Identify which cell holds the provided text, then report its (x, y) central coordinate. 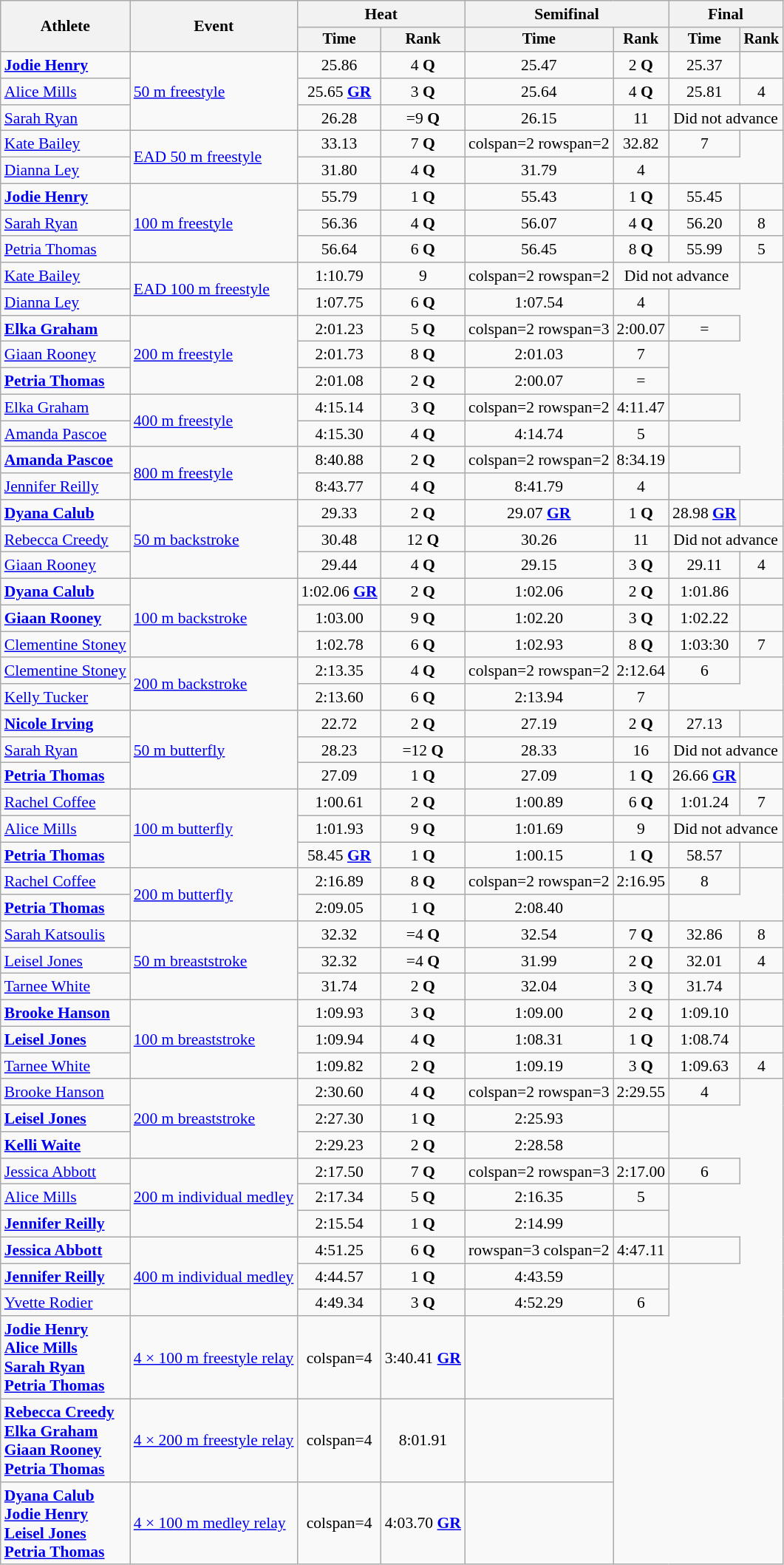
Event (214, 27)
1:02.20 (539, 619)
1:03.00 (338, 619)
2:01.73 (338, 355)
2:29.55 (641, 1093)
8:40.88 (338, 461)
29.11 (704, 566)
27.13 (704, 724)
25.64 (539, 92)
1:01.93 (338, 829)
Athlete (65, 27)
1:01.24 (704, 803)
50 m breaststroke (214, 961)
2:15.54 (338, 1224)
2:12.64 (641, 671)
Final (726, 14)
8:41.79 (539, 486)
25.37 (704, 65)
8:43.77 (338, 486)
4 × 200 m freestyle relay (214, 1441)
2:16.95 (641, 882)
4:15.14 (338, 408)
4:43.59 (539, 1277)
100 m breaststroke (214, 1039)
58.45 GR (338, 855)
Yvette Rodier (65, 1303)
400 m freestyle (214, 421)
1:09.94 (338, 1040)
29.33 (338, 513)
33.13 (338, 144)
29.44 (338, 566)
1:02.06 GR (338, 592)
Rebecca CreedyElka GrahamGiaan RooneyPetria Thomas (65, 1441)
56.64 (338, 250)
=9 Q (423, 118)
1:10.79 (338, 276)
1:09.93 (338, 1014)
Semifinal (567, 14)
4:51.25 (338, 1251)
Kelly Tucker (65, 697)
1:08.74 (704, 1040)
27.19 (539, 724)
2:16.89 (338, 882)
Rebecca Creedy (65, 540)
2:28.58 (539, 1145)
1:08.31 (539, 1040)
26.28 (338, 118)
2:13.60 (338, 697)
32.86 (704, 934)
2:09.05 (338, 908)
2:08.40 (539, 908)
1:01.69 (539, 829)
100 m freestyle (214, 223)
EAD 50 m freestyle (214, 157)
56.20 (704, 223)
56.36 (338, 223)
100 m backstroke (214, 618)
200 m freestyle (214, 355)
29.07 GR (539, 513)
12 Q (423, 540)
2:01.08 (338, 381)
1:07.54 (539, 302)
1:02.06 (539, 592)
Jodie HenryAlice MillsSarah RyanPetria Thomas (65, 1357)
1:09.00 (539, 1014)
1:09.82 (338, 1066)
26.66 GR (704, 776)
2:29.23 (338, 1145)
25.86 (338, 65)
=12 Q (423, 750)
1:09.19 (539, 1066)
2:01.03 (539, 355)
1:09.63 (704, 1066)
Sarah Katsoulis (65, 934)
2:27.30 (338, 1118)
200 m backstroke (214, 685)
56.07 (539, 223)
4:11.47 (641, 408)
4:03.70 GR (423, 1524)
25.81 (704, 92)
Dyana CalubJodie HenryLeisel JonesPetria Thomas (65, 1524)
2:30.60 (338, 1093)
1:02.93 (539, 645)
4:15.30 (338, 434)
4:44.57 (338, 1277)
1:02.22 (704, 619)
28.98 GR (704, 513)
EAD 100 m freestyle (214, 288)
1:01.86 (704, 592)
55.45 (704, 197)
1:00.89 (539, 803)
58.57 (704, 855)
4 × 100 m medley relay (214, 1524)
25.65 GR (338, 92)
3:40.41 GR (423, 1357)
2:13.94 (539, 697)
Heat (381, 14)
28.23 (338, 750)
2:25.93 (539, 1118)
32.54 (539, 934)
2:17.34 (338, 1198)
16 (641, 750)
32.04 (539, 987)
2:13.35 (338, 671)
25.47 (539, 65)
29.15 (539, 566)
4:52.29 (539, 1303)
55.99 (704, 250)
8:34.19 (641, 461)
50 m backstroke (214, 540)
8:01.91 (423, 1441)
100 m butterfly (214, 829)
4:14.74 (539, 434)
2:01.23 (338, 329)
2:14.99 (539, 1224)
1:00.61 (338, 803)
50 m butterfly (214, 750)
200 m butterfly (214, 894)
200 m breaststroke (214, 1119)
2:17.50 (338, 1172)
26.15 (539, 118)
30.48 (338, 540)
1:09.10 (704, 1014)
2:17.00 (641, 1172)
4 × 100 m freestyle relay (214, 1357)
55.43 (539, 197)
56.45 (539, 250)
200 m individual medley (214, 1198)
30.26 (539, 540)
31.80 (338, 171)
32.01 (704, 961)
rowspan=3 colspan=2 (539, 1251)
1:07.75 (338, 302)
800 m freestyle (214, 473)
28.33 (539, 750)
2:16.35 (539, 1198)
1:00.15 (539, 855)
32.82 (641, 144)
400 m individual medley (214, 1277)
Nicole Irving (65, 724)
1:02.78 (338, 645)
31.99 (539, 961)
1:03:30 (704, 645)
31.79 (539, 171)
Kelli Waite (65, 1145)
4:49.34 (338, 1303)
4:47.11 (641, 1251)
55.79 (338, 197)
22.72 (338, 724)
50 m freestyle (214, 92)
